Return the (x, y) coordinate for the center point of the cell that contains the specified text.  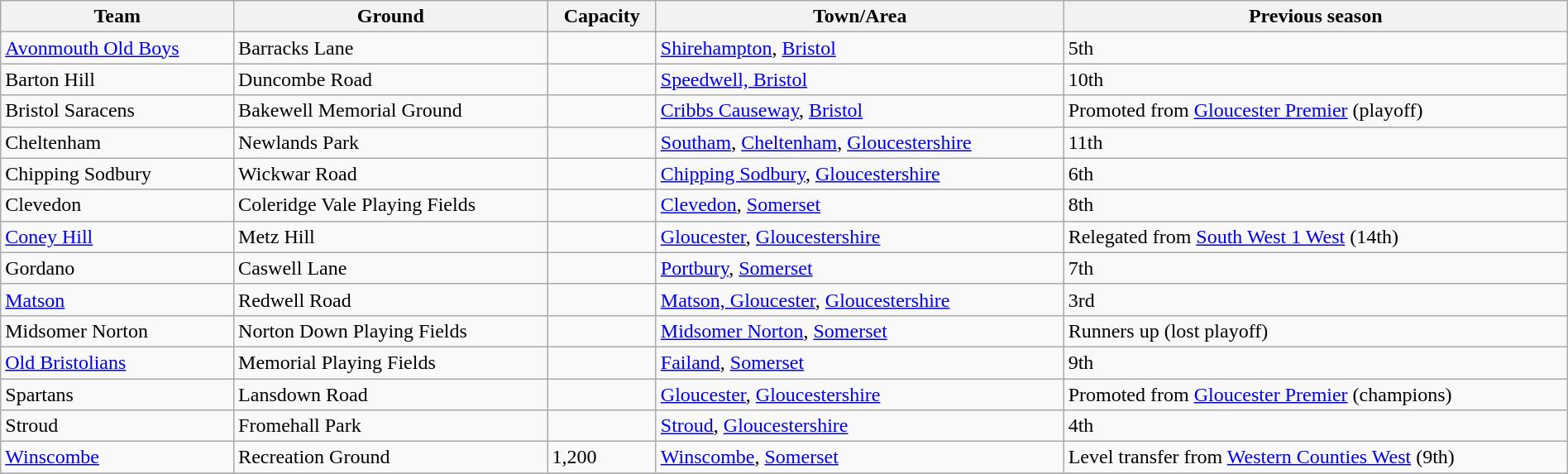
Wickwar Road (390, 174)
Gordano (117, 268)
Coleridge Vale Playing Fields (390, 205)
9th (1315, 362)
Failand, Somerset (860, 362)
Matson, Gloucester, Gloucestershire (860, 299)
6th (1315, 174)
7th (1315, 268)
1,200 (602, 457)
Duncombe Road (390, 79)
Town/Area (860, 17)
Southam, Cheltenham, Gloucestershire (860, 142)
3rd (1315, 299)
Previous season (1315, 17)
Relegated from South West 1 West (14th) (1315, 237)
Promoted from Gloucester Premier (playoff) (1315, 111)
Bristol Saracens (117, 111)
Ground (390, 17)
Newlands Park (390, 142)
Barracks Lane (390, 48)
11th (1315, 142)
Spartans (117, 395)
Metz Hill (390, 237)
Chipping Sodbury (117, 174)
Coney Hill (117, 237)
Stroud, Gloucestershire (860, 426)
Speedwell, Bristol (860, 79)
Barton Hill (117, 79)
Fromehall Park (390, 426)
Midsomer Norton (117, 331)
Winscombe, Somerset (860, 457)
Midsomer Norton, Somerset (860, 331)
Portbury, Somerset (860, 268)
Recreation Ground (390, 457)
Winscombe (117, 457)
Level transfer from Western Counties West (9th) (1315, 457)
Clevedon, Somerset (860, 205)
Shirehampton, Bristol (860, 48)
Capacity (602, 17)
8th (1315, 205)
Clevedon (117, 205)
Bakewell Memorial Ground (390, 111)
Caswell Lane (390, 268)
Memorial Playing Fields (390, 362)
Team (117, 17)
Runners up (lost playoff) (1315, 331)
Avonmouth Old Boys (117, 48)
Redwell Road (390, 299)
Lansdown Road (390, 395)
Norton Down Playing Fields (390, 331)
10th (1315, 79)
Cheltenham (117, 142)
Stroud (117, 426)
Cribbs Causeway, Bristol (860, 111)
Chipping Sodbury, Gloucestershire (860, 174)
Old Bristolians (117, 362)
Matson (117, 299)
4th (1315, 426)
5th (1315, 48)
Promoted from Gloucester Premier (champions) (1315, 395)
